Return [X, Y] of the center of cell containing provided text 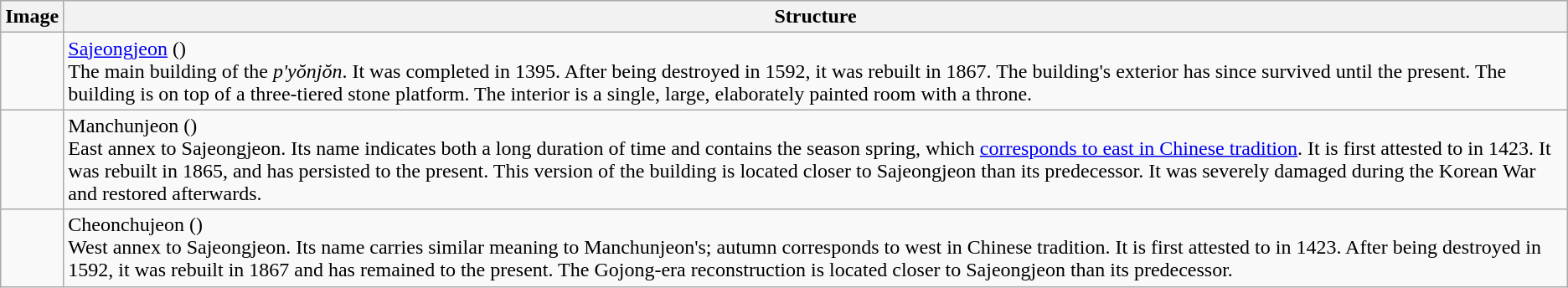
Structure [816, 17]
Image [32, 17]
